Extract the (x, y) coordinate from the center of the cell holding the provided text.  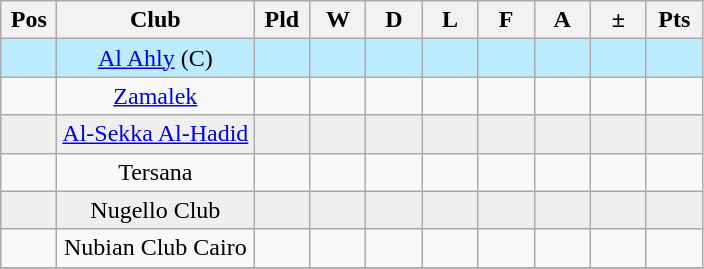
Nubian Club Cairo (156, 248)
D (394, 20)
L (450, 20)
A (562, 20)
Al-Sekka Al-Hadid (156, 134)
Pts (674, 20)
Pos (29, 20)
Pld (282, 20)
Nugello Club (156, 210)
Zamalek (156, 96)
F (506, 20)
Tersana (156, 172)
W (338, 20)
Club (156, 20)
Al Ahly (C) (156, 58)
± (618, 20)
